Identify which cell holds the provided text, then report its [x, y] central coordinate. 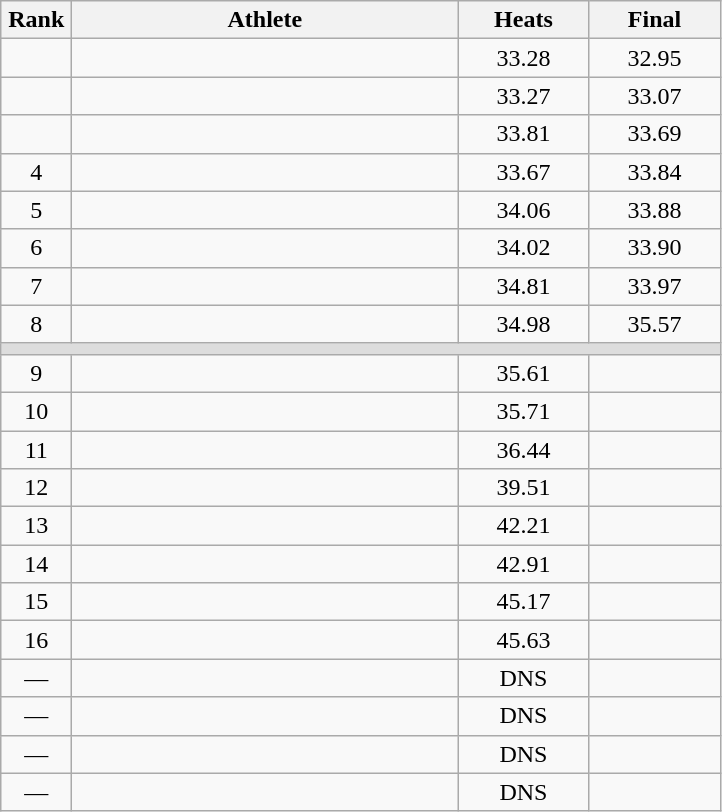
Heats [524, 20]
Final [654, 20]
5 [36, 210]
34.81 [524, 286]
39.51 [524, 488]
35.57 [654, 324]
6 [36, 248]
35.71 [524, 411]
33.97 [654, 286]
33.69 [654, 134]
33.07 [654, 96]
35.61 [524, 373]
32.95 [654, 58]
42.91 [524, 564]
16 [36, 640]
34.06 [524, 210]
33.67 [524, 172]
14 [36, 564]
42.21 [524, 526]
11 [36, 449]
33.84 [654, 172]
Rank [36, 20]
33.28 [524, 58]
33.90 [654, 248]
12 [36, 488]
4 [36, 172]
33.27 [524, 96]
8 [36, 324]
45.63 [524, 640]
33.88 [654, 210]
Athlete [265, 20]
45.17 [524, 602]
7 [36, 286]
15 [36, 602]
34.02 [524, 248]
36.44 [524, 449]
9 [36, 373]
13 [36, 526]
34.98 [524, 324]
10 [36, 411]
33.81 [524, 134]
